Provide the (X, Y) coordinate of the cell's center where the given text is located.  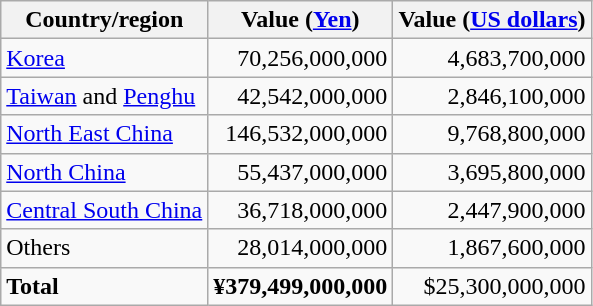
42,542,000,000 (300, 96)
55,437,000,000 (300, 172)
2,447,900,000 (492, 210)
¥379,499,000,000 (300, 286)
$25,300,000,000 (492, 286)
70,256,000,000 (300, 58)
Total (104, 286)
Taiwan and Penghu (104, 96)
Value (US dollars) (492, 20)
4,683,700,000 (492, 58)
Country/region (104, 20)
28,014,000,000 (300, 248)
9,768,800,000 (492, 134)
Value (Yen) (300, 20)
146,532,000,000 (300, 134)
Korea (104, 58)
Others (104, 248)
36,718,000,000 (300, 210)
Central South China (104, 210)
2,846,100,000 (492, 96)
3,695,800,000 (492, 172)
1,867,600,000 (492, 248)
North China (104, 172)
North East China (104, 134)
